Capture the cell that displays the provided text and extract its [X, Y] central coordinate. 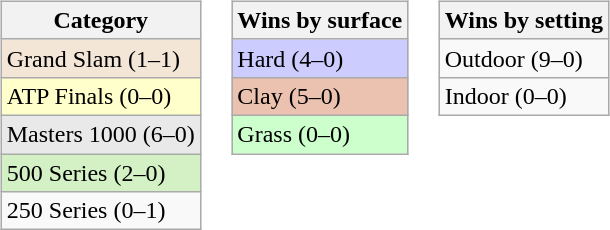
Clay (5–0) [320, 96]
Wins by surface [320, 20]
Wins by setting [524, 20]
Hard (4–0) [320, 58]
Indoor (0–0) [524, 96]
Category [100, 20]
Grand Slam (1–1) [100, 58]
Outdoor (9–0) [524, 58]
250 Series (0–1) [100, 211]
500 Series (2–0) [100, 173]
Grass (0–0) [320, 134]
Masters 1000 (6–0) [100, 134]
ATP Finals (0–0) [100, 96]
